Search for the cell housing the specified text and yield its (X, Y) center coordinate. 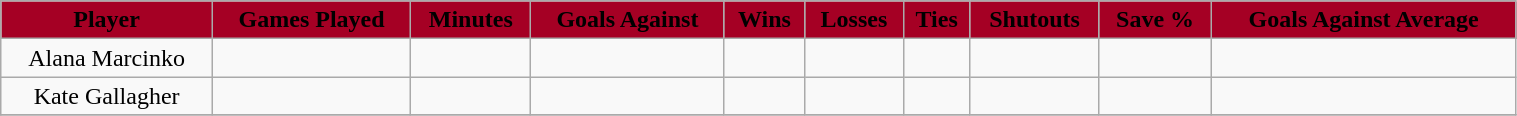
Goals Against (628, 20)
Shutouts (1034, 20)
Ties (936, 20)
Kate Gallagher (107, 96)
Player (107, 20)
Losses (854, 20)
Wins (764, 20)
Minutes (471, 20)
Save % (1155, 20)
Goals Against Average (1364, 20)
Alana Marcinko (107, 58)
Games Played (311, 20)
